Return (X, Y) of the center of cell containing provided text 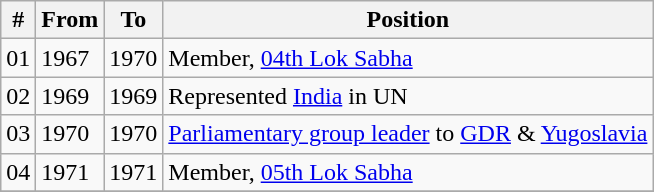
From (70, 20)
Member, 05th Lok Sabha (408, 172)
Position (408, 20)
01 (18, 58)
Represented India in UN (408, 96)
Member, 04th Lok Sabha (408, 58)
1967 (70, 58)
To (134, 20)
02 (18, 96)
Parliamentary group leader to GDR & Yugoslavia (408, 134)
04 (18, 172)
# (18, 20)
03 (18, 134)
